Provide the (x, y) coordinate of the cell's center where the given text is located.  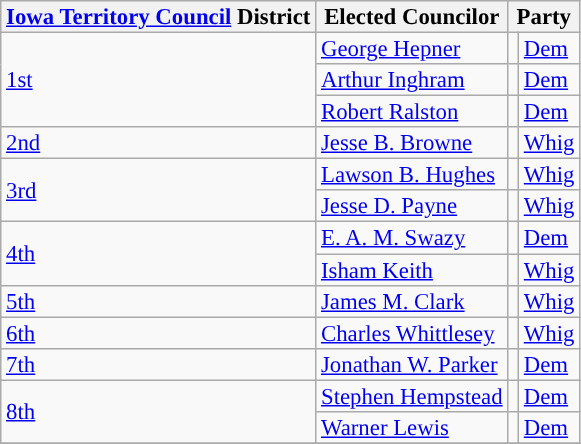
4th (158, 254)
1st (158, 80)
Jonathan W. Parker (412, 364)
8th (158, 412)
Isham Keith (412, 270)
Jesse B. Browne (412, 143)
2nd (158, 143)
5th (158, 301)
Elected Councilor (412, 17)
3rd (158, 190)
7th (158, 364)
Arthur Inghram (412, 80)
Jesse D. Payne (412, 206)
E. A. M. Swazy (412, 238)
Robert Ralston (412, 112)
Party (544, 17)
Stephen Hempstead (412, 396)
George Hepner (412, 49)
Lawson B. Hughes (412, 175)
James M. Clark (412, 301)
Charles Whittlesey (412, 333)
Iowa Territory Council District (158, 17)
6th (158, 333)
Warner Lewis (412, 428)
